Determine the [X, Y] coordinate at the center of the cell enclosing the given text.  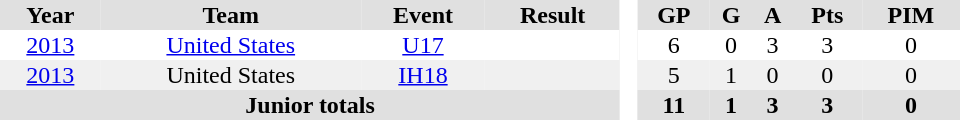
6 [674, 45]
IH18 [423, 75]
Team [231, 15]
Event [423, 15]
5 [674, 75]
Pts [828, 15]
G [732, 15]
Junior totals [310, 105]
PIM [911, 15]
GP [674, 15]
Year [50, 15]
A [773, 15]
U17 [423, 45]
Result [552, 15]
11 [674, 105]
